Find where the given text appears and provide that cell's center as (X, Y) coordinate. 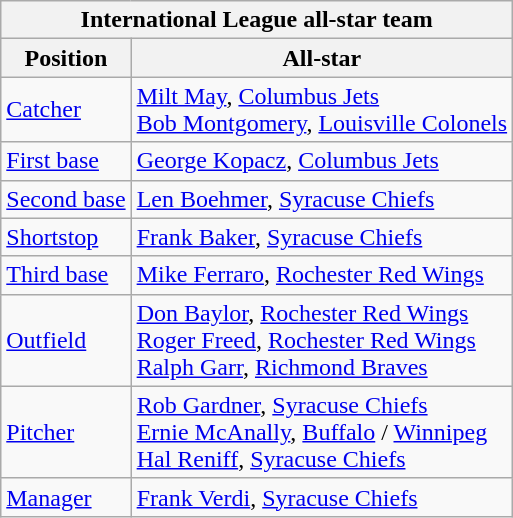
Shortstop (66, 237)
Manager (66, 497)
Catcher (66, 110)
Milt May, Columbus Jets Bob Montgomery, Louisville Colonels (322, 110)
Don Baylor, Rochester Red Wings Roger Freed, Rochester Red Wings Ralph Garr, Richmond Braves (322, 340)
Second base (66, 199)
All-star (322, 58)
Outfield (66, 340)
Frank Baker, Syracuse Chiefs (322, 237)
First base (66, 161)
International League all-star team (257, 20)
Len Boehmer, Syracuse Chiefs (322, 199)
Position (66, 58)
George Kopacz, Columbus Jets (322, 161)
Pitcher (66, 432)
Mike Ferraro, Rochester Red Wings (322, 275)
Frank Verdi, Syracuse Chiefs (322, 497)
Rob Gardner, Syracuse Chiefs Ernie McAnally, Buffalo / Winnipeg Hal Reniff, Syracuse Chiefs (322, 432)
Third base (66, 275)
